For the text-containing cell, return its midpoint in [x, y] coordinate format. 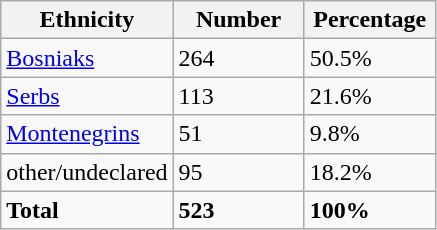
Bosniaks [87, 58]
9.8% [370, 134]
113 [238, 96]
Ethnicity [87, 20]
Percentage [370, 20]
95 [238, 172]
264 [238, 58]
18.2% [370, 172]
50.5% [370, 58]
523 [238, 210]
100% [370, 210]
21.6% [370, 96]
other/undeclared [87, 172]
Montenegrins [87, 134]
Total [87, 210]
Serbs [87, 96]
51 [238, 134]
Number [238, 20]
